From the cell containing the given text, extract its center point as (X, Y) coordinate. 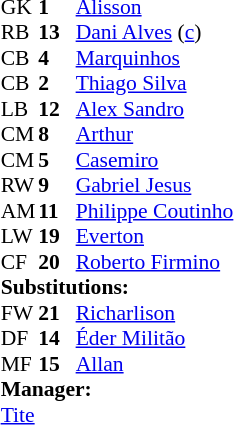
19 (57, 237)
12 (57, 109)
Marquinhos (155, 58)
AM (20, 211)
15 (57, 364)
MF (20, 364)
Éder Militão (155, 339)
RW (20, 185)
Alex Sandro (155, 109)
Substitutions: (118, 287)
RB (20, 33)
2 (57, 83)
Dani Alves (c) (155, 33)
CF (20, 262)
FW (20, 313)
Roberto Firmino (155, 262)
Thiago Silva (155, 83)
Richarlison (155, 313)
LW (20, 237)
8 (57, 135)
DF (20, 339)
LB (20, 109)
5 (57, 160)
Philippe Coutinho (155, 211)
Manager: (118, 389)
9 (57, 185)
20 (57, 262)
Casemiro (155, 160)
Gabriel Jesus (155, 185)
Arthur (155, 135)
11 (57, 211)
13 (57, 33)
4 (57, 58)
Everton (155, 237)
21 (57, 313)
14 (57, 339)
Allan (155, 364)
